Identify which cell holds the provided text, then report its [X, Y] central coordinate. 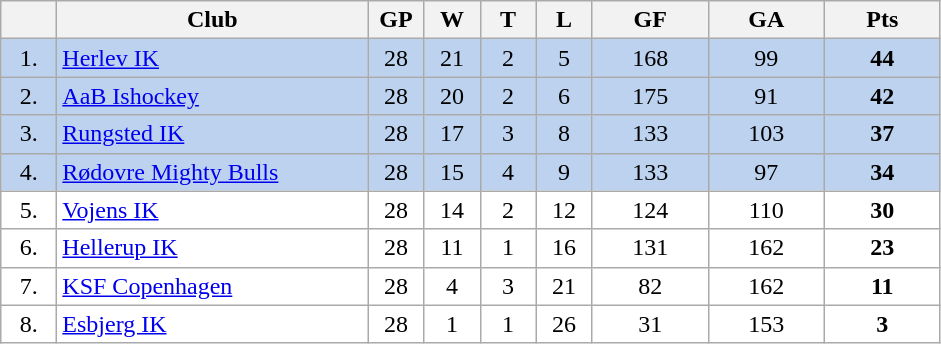
8. [29, 324]
12 [564, 210]
AaB Ishockey [212, 96]
82 [650, 286]
153 [766, 324]
110 [766, 210]
KSF Copenhagen [212, 286]
1. [29, 58]
34 [882, 172]
23 [882, 248]
7. [29, 286]
GF [650, 20]
168 [650, 58]
Esbjerg IK [212, 324]
30 [882, 210]
17 [452, 134]
37 [882, 134]
Rødovre Mighty Bulls [212, 172]
5 [564, 58]
8 [564, 134]
2. [29, 96]
26 [564, 324]
Rungsted IK [212, 134]
GP [396, 20]
5. [29, 210]
124 [650, 210]
Pts [882, 20]
42 [882, 96]
Hellerup IK [212, 248]
175 [650, 96]
Vojens IK [212, 210]
31 [650, 324]
91 [766, 96]
99 [766, 58]
20 [452, 96]
16 [564, 248]
GA [766, 20]
6. [29, 248]
6 [564, 96]
14 [452, 210]
131 [650, 248]
97 [766, 172]
15 [452, 172]
3. [29, 134]
4. [29, 172]
Herlev IK [212, 58]
44 [882, 58]
9 [564, 172]
T [508, 20]
L [564, 20]
103 [766, 134]
Club [212, 20]
W [452, 20]
